Capture the cell that displays the provided text and extract its [x, y] central coordinate. 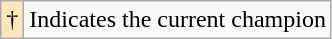
† [12, 20]
Indicates the current champion [178, 20]
